Output the [X, Y] coordinate of the center of the cell containing the given text.  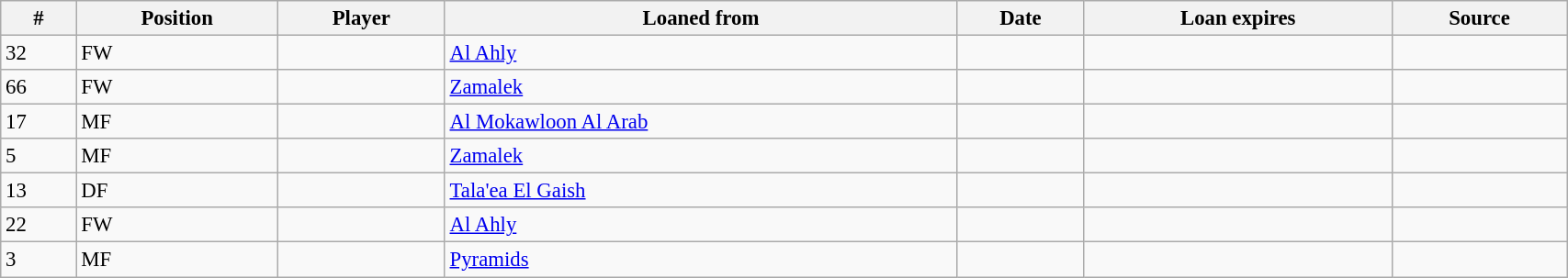
Al Mokawloon Al Arab [701, 122]
66 [39, 87]
Tala'ea El Gaish [701, 191]
Player [361, 18]
Date [1021, 18]
Position [176, 18]
32 [39, 53]
13 [39, 191]
DF [176, 191]
Loan expires [1238, 18]
Source [1479, 18]
17 [39, 122]
Pyramids [701, 260]
5 [39, 156]
22 [39, 225]
3 [39, 260]
Loaned from [701, 18]
# [39, 18]
